Detect which cell encompasses the target text, then output its [x, y] center coordinate. 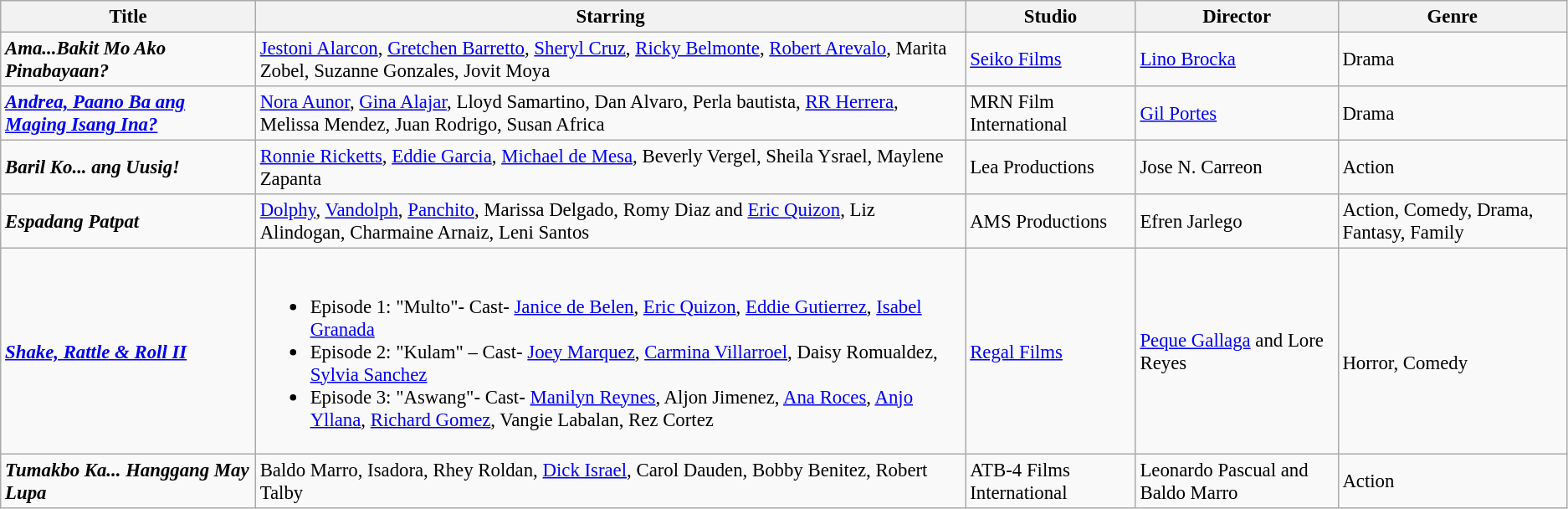
Peque Gallaga and Lore Reyes [1237, 352]
Dolphy, Vandolph, Panchito, Marissa Delgado, Romy Diaz and Eric Quizon, Liz Alindogan, Charmaine Arnaiz, Leni Santos [611, 221]
Director [1237, 17]
Seiko Films [1051, 60]
MRN Film International [1051, 114]
ATB-4 Films International [1051, 481]
AMS Productions [1051, 221]
Andrea, Paano Ba ang Maging Isang Ina? [129, 114]
Lino Brocka [1237, 60]
Baril Ko... ang Uusig! [129, 167]
Jose N. Carreon [1237, 167]
Jestoni Alarcon, Gretchen Barretto, Sheryl Cruz, Ricky Belmonte, Robert Arevalo, Marita Zobel, Suzanne Gonzales, Jovit Moya [611, 60]
Horror, Comedy [1453, 352]
Lea Productions [1051, 167]
Shake, Rattle & Roll II [129, 352]
Leonardo Pascual and Baldo Marro [1237, 481]
Regal Films [1051, 352]
Espadang Patpat [129, 221]
Gil Portes [1237, 114]
Starring [611, 17]
Nora Aunor, Gina Alajar, Lloyd Samartino, Dan Alvaro, Perla bautista, RR Herrera, Melissa Mendez, Juan Rodrigo, Susan Africa [611, 114]
Action, Comedy, Drama, Fantasy, Family [1453, 221]
Ama...Bakit Mo Ako Pinabayaan? [129, 60]
Ronnie Ricketts, Eddie Garcia, Michael de Mesa, Beverly Vergel, Sheila Ysrael, Maylene Zapanta [611, 167]
Tumakbo Ka... Hanggang May Lupa [129, 481]
Title [129, 17]
Studio [1051, 17]
Genre [1453, 17]
Efren Jarlego [1237, 221]
Baldo Marro, Isadora, Rhey Roldan, Dick Israel, Carol Dauden, Bobby Benitez, Robert Talby [611, 481]
